Provide the [x, y] coordinate of the cell's center where the given text is located.  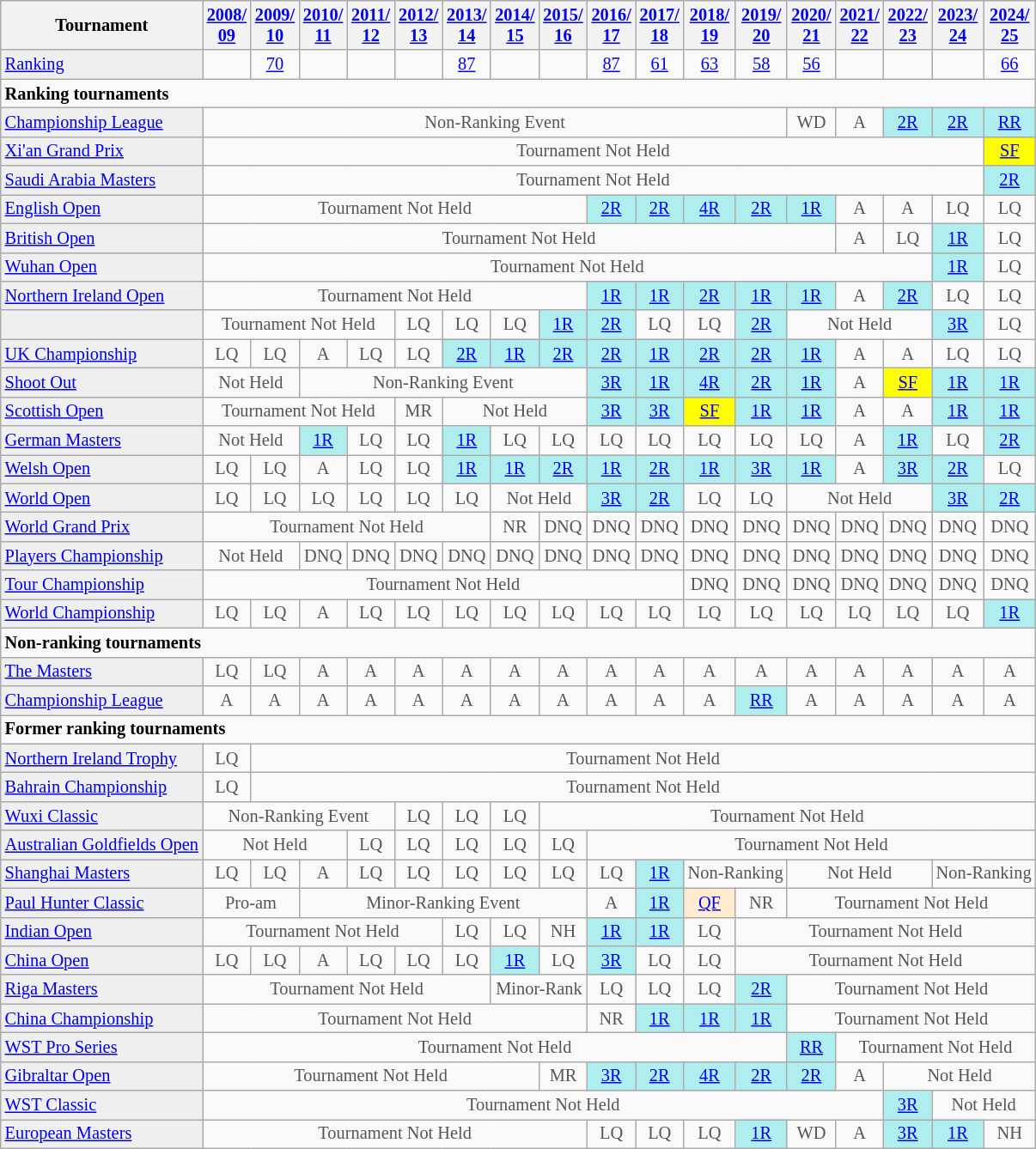
61 [660, 64]
World Grand Prix [101, 526]
Bahrain Championship [101, 787]
2014/15 [515, 25]
World Open [101, 498]
QF [710, 903]
Scottish Open [101, 411]
European Masters [101, 1134]
China Championship [101, 1018]
Shanghai Masters [101, 873]
Ranking [101, 64]
Former ranking tournaments [519, 729]
Riga Masters [101, 989]
2019/20 [761, 25]
Welsh Open [101, 469]
British Open [101, 238]
2021/22 [860, 25]
Non-ranking tournaments [519, 642]
Wuxi Classic [101, 816]
China Open [101, 960]
Paul Hunter Classic [101, 903]
2009/10 [275, 25]
UK Championship [101, 354]
2012/13 [418, 25]
German Masters [101, 441]
Wuhan Open [101, 267]
2016/17 [612, 25]
Ranking tournaments [519, 94]
2011/12 [371, 25]
WST Pro Series [101, 1047]
2015/16 [563, 25]
2022/23 [908, 25]
Northern Ireland Trophy [101, 758]
Gibraltar Open [101, 1076]
WST Classic [101, 1105]
Pro-am [251, 903]
Tour Championship [101, 585]
70 [275, 64]
Players Championship [101, 556]
2018/19 [710, 25]
Minor-Ranking Event [443, 903]
2017/18 [660, 25]
63 [710, 64]
2020/21 [811, 25]
Indian Open [101, 932]
English Open [101, 209]
56 [811, 64]
Minor-Rank [539, 989]
2023/24 [958, 25]
Australian Goldfields Open [101, 845]
The Masters [101, 672]
Xi'an Grand Prix [101, 151]
66 [1009, 64]
Saudi Arabia Masters [101, 180]
2010/11 [323, 25]
58 [761, 64]
Shoot Out [101, 382]
World Championship [101, 613]
Northern Ireland Open [101, 295]
2013/14 [466, 25]
Tournament [101, 25]
2024/25 [1009, 25]
2008/09 [227, 25]
